Locate the cell with the specified text and output its (X, Y) center coordinate. 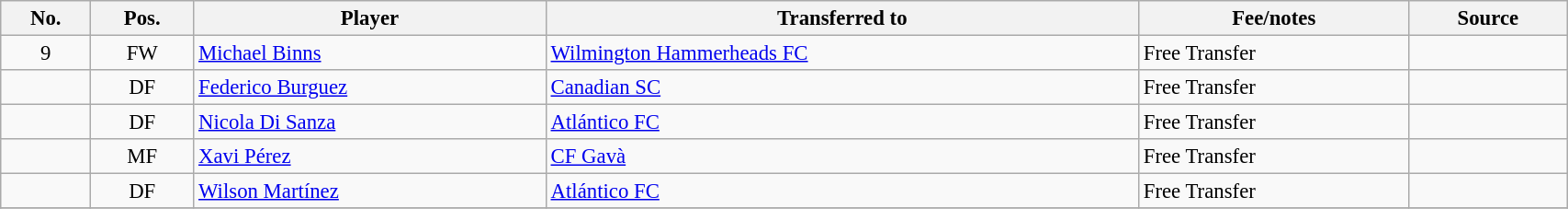
Wilmington Hammerheads FC (841, 53)
MF (142, 157)
Michael Binns (370, 53)
Fee/notes (1273, 18)
CF Gavà (841, 157)
Canadian SC (841, 87)
Source (1488, 18)
Nicola Di Sanza (370, 122)
9 (46, 53)
Player (370, 18)
No. (46, 18)
FW (142, 53)
Transferred to (841, 18)
Federico Burguez (370, 87)
Wilson Martínez (370, 192)
Xavi Pérez (370, 157)
Pos. (142, 18)
